Scan for the cell matching the given text and deliver its [X, Y] coordinate at center. 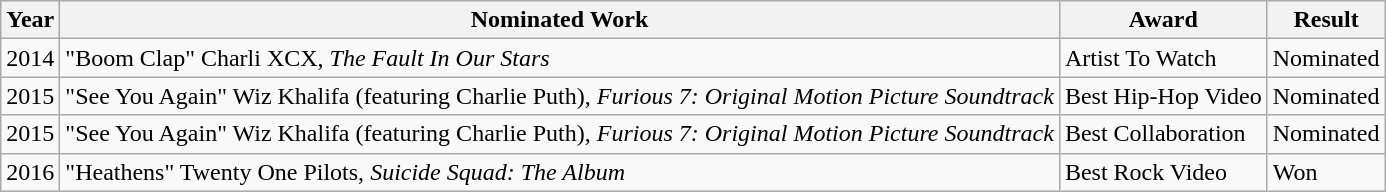
Year [30, 20]
Nominated Work [560, 20]
Best Hip-Hop Video [1163, 96]
"Heathens" Twenty One Pilots, Suicide Squad: The Album [560, 172]
Result [1326, 20]
Best Rock Video [1163, 172]
Artist To Watch [1163, 58]
2016 [30, 172]
Best Collaboration [1163, 134]
Won [1326, 172]
Award [1163, 20]
2014 [30, 58]
"Boom Clap" Charli XCX, The Fault In Our Stars [560, 58]
